Provide the (x, y) coordinate of the cell's center where the given text is located.  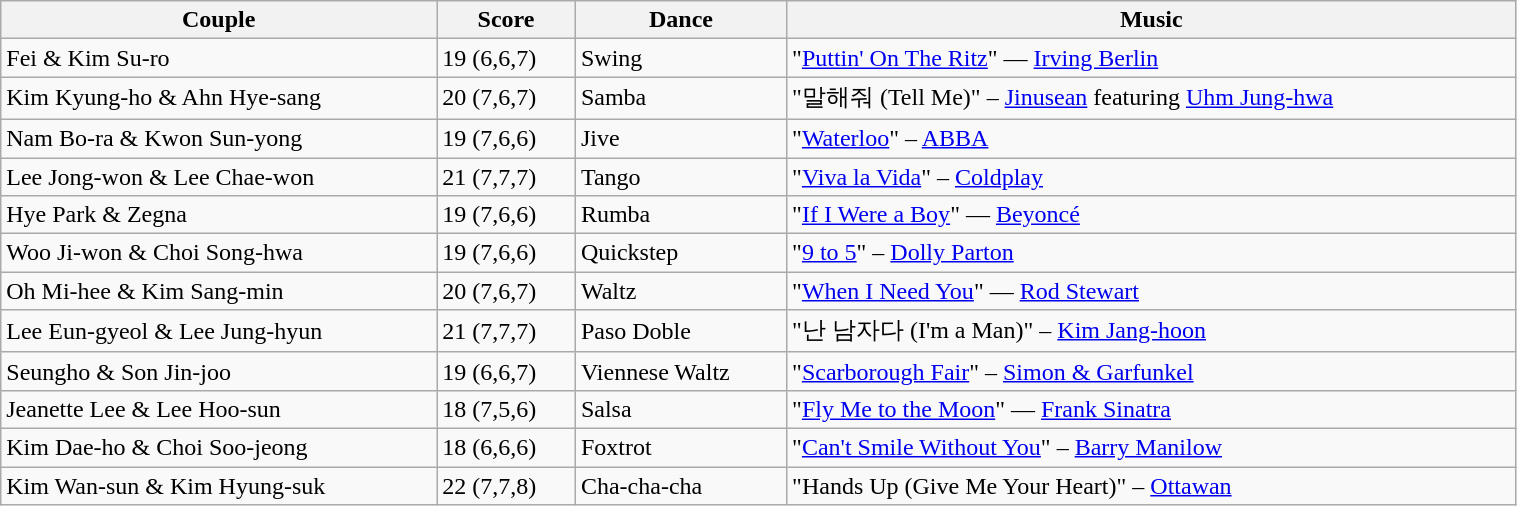
Nam Bo-ra & Kwon Sun-yong (219, 138)
"9 to 5" – Dolly Parton (1152, 253)
Couple (219, 20)
"Puttin' On The Ritz" — Irving Berlin (1152, 58)
18 (7,5,6) (506, 409)
Paso Doble (680, 332)
Hye Park & Zegna (219, 215)
Seungho & Son Jin-joo (219, 371)
Lee Jong-won & Lee Chae-won (219, 177)
Score (506, 20)
Kim Kyung-ho & Ahn Hye-sang (219, 98)
Salsa (680, 409)
Foxtrot (680, 447)
Waltz (680, 291)
Fei & Kim Su-ro (219, 58)
"Waterloo" – ABBA (1152, 138)
"Scarborough Fair" – Simon & Garfunkel (1152, 371)
"Fly Me to the Moon" — Frank Sinatra (1152, 409)
Swing (680, 58)
18 (6,6,6) (506, 447)
Viennese Waltz (680, 371)
Samba (680, 98)
"말해줘 (Tell Me)" – Jinusean featuring Uhm Jung-hwa (1152, 98)
Dance (680, 20)
"If I Were a Boy" — Beyoncé (1152, 215)
Quickstep (680, 253)
Jive (680, 138)
Rumba (680, 215)
Lee Eun-gyeol & Lee Jung-hyun (219, 332)
Woo Ji-won & Choi Song-hwa (219, 253)
"Hands Up (Give Me Your Heart)" – Ottawan (1152, 485)
"When I Need You" — Rod Stewart (1152, 291)
Jeanette Lee & Lee Hoo-sun (219, 409)
Music (1152, 20)
"Viva la Vida" – Coldplay (1152, 177)
"난 남자다 (I'm a Man)" – Kim Jang-hoon (1152, 332)
Kim Wan-sun & Kim Hyung-suk (219, 485)
"Can't Smile Without You" – Barry Manilow (1152, 447)
Tango (680, 177)
Kim Dae-ho & Choi Soo-jeong (219, 447)
Oh Mi-hee & Kim Sang-min (219, 291)
22 (7,7,8) (506, 485)
Cha-cha-cha (680, 485)
